From the cell containing the given text, extract its center point as (x, y) coordinate. 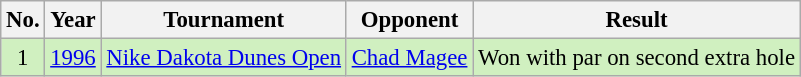
Result (637, 20)
Opponent (409, 20)
Chad Magee (409, 58)
Year (73, 20)
1 (23, 58)
1996 (73, 58)
No. (23, 20)
Tournament (224, 20)
Nike Dakota Dunes Open (224, 58)
Won with par on second extra hole (637, 58)
